Search for the cell housing the specified text and yield its (x, y) center coordinate. 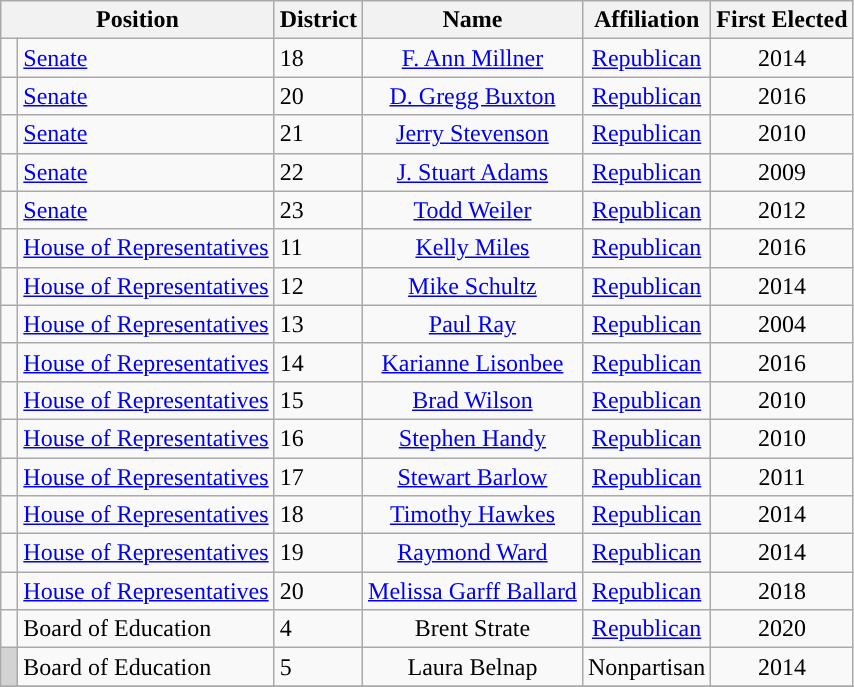
2009 (782, 172)
19 (318, 553)
16 (318, 438)
Position (138, 20)
12 (318, 286)
Kelly Miles (473, 248)
21 (318, 134)
Raymond Ward (473, 553)
2012 (782, 210)
Laura Belnap (473, 667)
Melissa Garff Ballard (473, 591)
Karianne Lisonbee (473, 362)
Name (473, 20)
F. Ann Millner (473, 58)
15 (318, 400)
First Elected (782, 20)
Brent Strate (473, 629)
2011 (782, 477)
Brad Wilson (473, 400)
14 (318, 362)
5 (318, 667)
Stewart Barlow (473, 477)
District (318, 20)
2020 (782, 629)
Jerry Stevenson (473, 134)
Nonpartisan (646, 667)
4 (318, 629)
Mike Schultz (473, 286)
23 (318, 210)
2004 (782, 324)
J. Stuart Adams (473, 172)
11 (318, 248)
13 (318, 324)
Todd Weiler (473, 210)
Stephen Handy (473, 438)
Paul Ray (473, 324)
D. Gregg Buxton (473, 96)
Affiliation (646, 20)
Timothy Hawkes (473, 515)
22 (318, 172)
17 (318, 477)
2018 (782, 591)
